Detect which cell encompasses the target text, then output its (x, y) center coordinate. 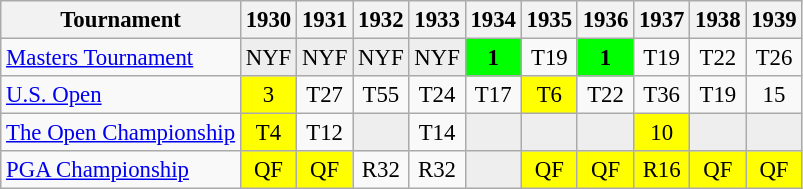
The Open Championship (121, 133)
T27 (325, 95)
T55 (381, 95)
1930 (268, 20)
1937 (662, 20)
U.S. Open (121, 95)
Masters Tournament (121, 58)
Tournament (121, 20)
T6 (549, 95)
PGA Championship (121, 170)
10 (662, 133)
1938 (718, 20)
R16 (662, 170)
1936 (605, 20)
1933 (437, 20)
T4 (268, 133)
1935 (549, 20)
1934 (493, 20)
1939 (774, 20)
T36 (662, 95)
1932 (381, 20)
T24 (437, 95)
T26 (774, 58)
T17 (493, 95)
T12 (325, 133)
1931 (325, 20)
3 (268, 95)
15 (774, 95)
T14 (437, 133)
